Output the (X, Y) coordinate of the center of the cell containing the given text.  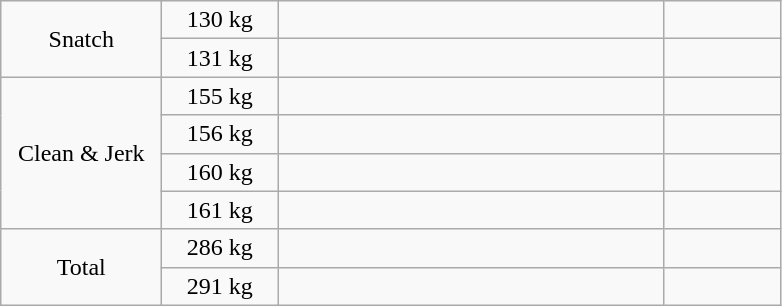
131 kg (220, 58)
130 kg (220, 20)
Snatch (82, 39)
291 kg (220, 286)
160 kg (220, 172)
Total (82, 267)
155 kg (220, 96)
161 kg (220, 210)
156 kg (220, 134)
286 kg (220, 248)
Clean & Jerk (82, 153)
